Pinpoint the cell where the given text exists, returning its (X, Y) midpoint coordinate. 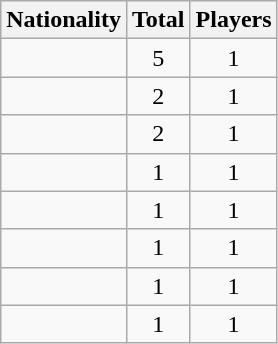
5 (158, 58)
Nationality (64, 20)
Players (234, 20)
Total (158, 20)
